Locate the cell with the specified text and output its (x, y) center coordinate. 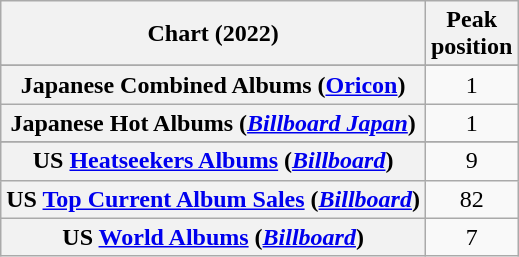
Japanese Combined Albums (Oricon) (214, 85)
82 (471, 199)
Peakposition (471, 34)
Japanese Hot Albums (Billboard Japan) (214, 123)
Chart (2022) (214, 34)
US Heatseekers Albums (Billboard) (214, 161)
9 (471, 161)
US Top Current Album Sales (Billboard) (214, 199)
US World Albums (Billboard) (214, 237)
7 (471, 237)
